From the cell containing the given text, extract its center point as (x, y) coordinate. 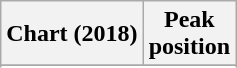
Chart (2018) (72, 34)
Peak position (189, 34)
